Determine the (x, y) coordinate at the center of the cell enclosing the given text.  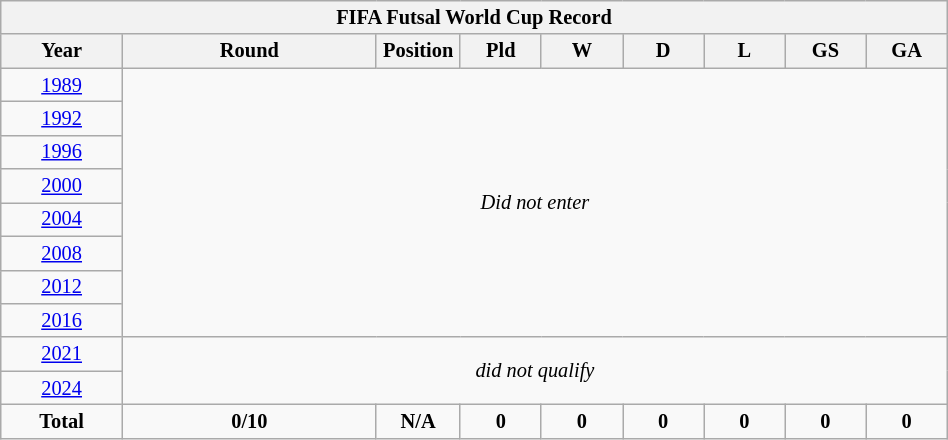
0/10 (250, 421)
2012 (62, 287)
1989 (62, 85)
D (662, 51)
1996 (62, 152)
GA (906, 51)
2016 (62, 320)
Total (62, 421)
Round (250, 51)
Did not enter (536, 202)
FIFA Futsal World Cup Record (474, 17)
1992 (62, 118)
N/A (418, 421)
2000 (62, 186)
GS (826, 51)
W (582, 51)
Year (62, 51)
did not qualify (536, 370)
Position (418, 51)
2008 (62, 253)
2024 (62, 388)
L (744, 51)
2004 (62, 219)
Pld (500, 51)
2021 (62, 354)
